Capture the cell that displays the provided text and extract its (x, y) central coordinate. 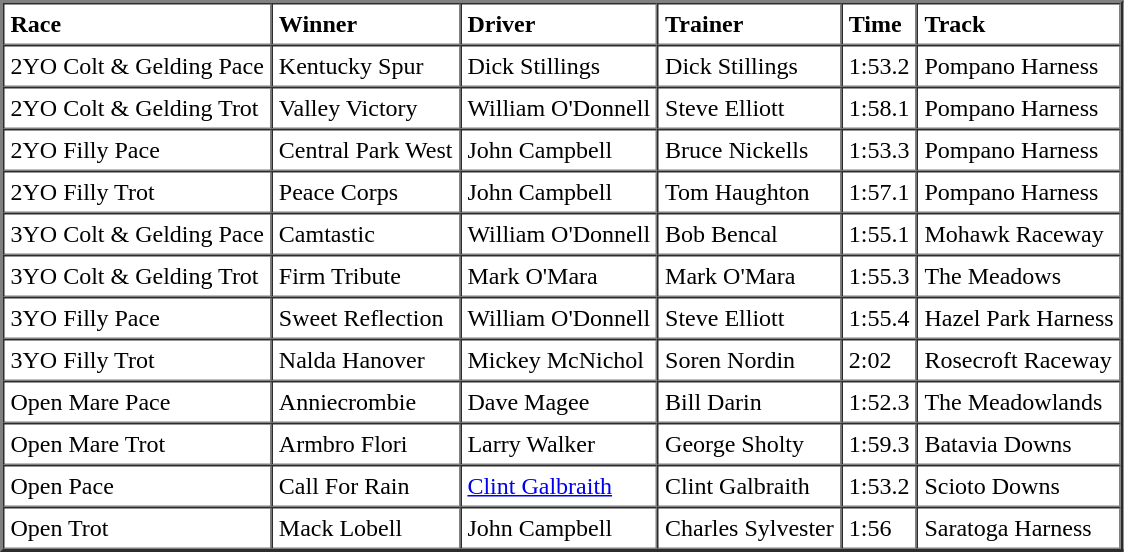
2YO Colt & Gelding Trot (137, 108)
Peace Corps (366, 192)
Mack Lobell (366, 528)
3YO Filly Trot (137, 360)
3YO Filly Pace (137, 318)
Bruce Nickells (750, 150)
Soren Nordin (750, 360)
Open Pace (137, 486)
1:58.1 (879, 108)
1:53.3 (879, 150)
1:55.1 (879, 234)
Track (1019, 24)
1:59.3 (879, 444)
Race (137, 24)
Hazel Park Harness (1019, 318)
3YO Colt & Gelding Trot (137, 276)
Open Trot (137, 528)
Sweet Reflection (366, 318)
George Sholty (750, 444)
The Meadows (1019, 276)
Winner (366, 24)
Open Mare Trot (137, 444)
Armbro Flori (366, 444)
Scioto Downs (1019, 486)
Valley Victory (366, 108)
2YO Filly Pace (137, 150)
Central Park West (366, 150)
3YO Colt & Gelding Pace (137, 234)
Tom Haughton (750, 192)
Anniecrombie (366, 402)
Saratoga Harness (1019, 528)
Rosecroft Raceway (1019, 360)
Call For Rain (366, 486)
1:55.3 (879, 276)
Mickey McNichol (559, 360)
Kentucky Spur (366, 66)
Time (879, 24)
Larry Walker (559, 444)
Open Mare Pace (137, 402)
1:55.4 (879, 318)
The Meadowlands (1019, 402)
Batavia Downs (1019, 444)
2YO Colt & Gelding Pace (137, 66)
2YO Filly Trot (137, 192)
Dave Magee (559, 402)
Charles Sylvester (750, 528)
Firm Tribute (366, 276)
Camtastic (366, 234)
1:52.3 (879, 402)
Bob Bencal (750, 234)
1:57.1 (879, 192)
1:56 (879, 528)
2:02 (879, 360)
Trainer (750, 24)
Mohawk Raceway (1019, 234)
Bill Darin (750, 402)
Nalda Hanover (366, 360)
Driver (559, 24)
